For the text-containing cell, return its midpoint in [X, Y] coordinate format. 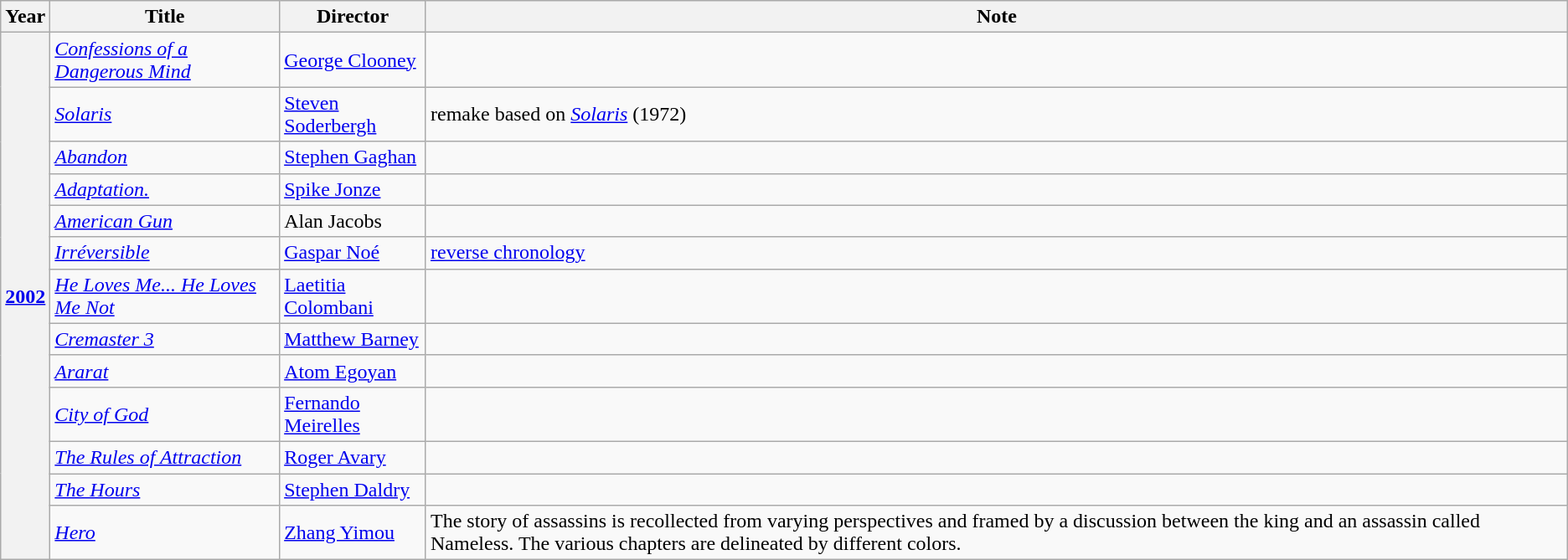
Ararat [165, 371]
Note [997, 17]
Abandon [165, 157]
Steven Soderbergh [353, 114]
Solaris [165, 114]
American Gun [165, 221]
Director [353, 17]
Gaspar Noé [353, 253]
Spike Jonze [353, 189]
Roger Avary [353, 457]
Adaptation. [165, 189]
The Rules of Attraction [165, 457]
Year [25, 17]
Irréversible [165, 253]
The Hours [165, 490]
Confessions of a Dangerous Mind [165, 60]
City of God [165, 414]
2002 [25, 296]
Stephen Gaghan [353, 157]
reverse chronology [997, 253]
Laetitia Colombani [353, 296]
Stephen Daldry [353, 490]
Matthew Barney [353, 339]
Fernando Meirelles [353, 414]
George Clooney [353, 60]
Title [165, 17]
remake based on Solaris (1972) [997, 114]
Atom Egoyan [353, 371]
He Loves Me... He Loves Me Not [165, 296]
Hero [165, 532]
Alan Jacobs [353, 221]
Cremaster 3 [165, 339]
Zhang Yimou [353, 532]
